Return [x, y] of the center of cell containing provided text 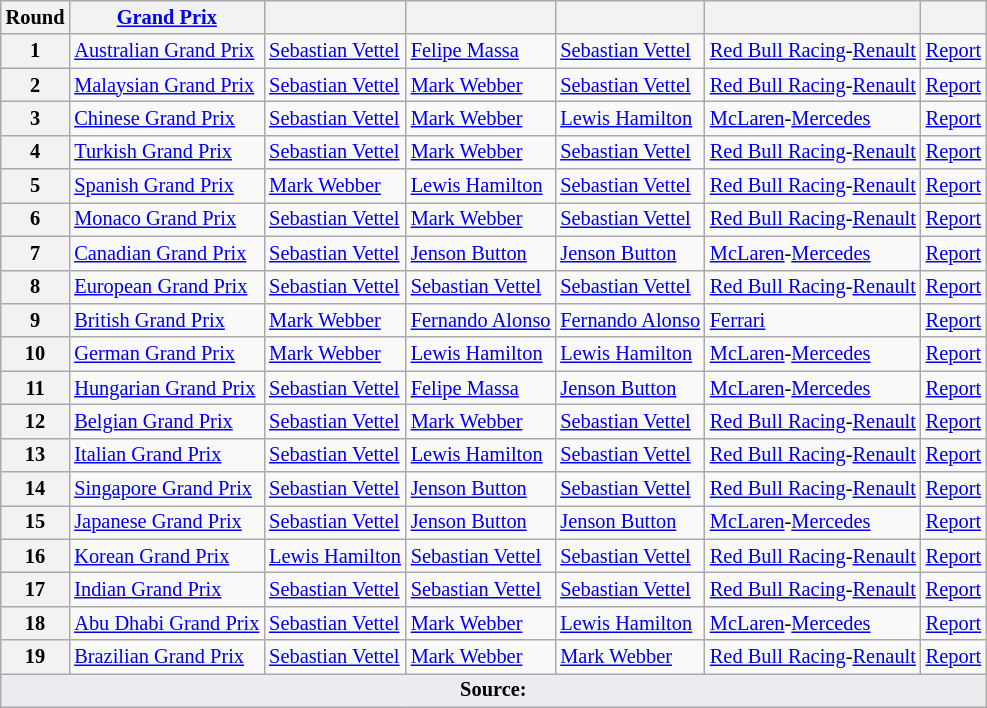
10 [36, 354]
1 [36, 51]
Canadian Grand Prix [166, 253]
Abu Dhabi Grand Prix [166, 623]
Singapore Grand Prix [166, 489]
9 [36, 320]
Japanese Grand Prix [166, 522]
2 [36, 85]
16 [36, 556]
Australian Grand Prix [166, 51]
Spanish Grand Prix [166, 186]
Indian Grand Prix [166, 589]
6 [36, 219]
Korean Grand Prix [166, 556]
Ferrari [813, 320]
15 [36, 522]
Source: [494, 690]
13 [36, 455]
18 [36, 623]
Hungarian Grand Prix [166, 388]
Round [36, 17]
4 [36, 152]
Malaysian Grand Prix [166, 85]
Italian Grand Prix [166, 455]
7 [36, 253]
Grand Prix [166, 17]
European Grand Prix [166, 287]
14 [36, 489]
11 [36, 388]
17 [36, 589]
8 [36, 287]
19 [36, 657]
Belgian Grand Prix [166, 421]
Chinese Grand Prix [166, 118]
3 [36, 118]
British Grand Prix [166, 320]
Turkish Grand Prix [166, 152]
German Grand Prix [166, 354]
Monaco Grand Prix [166, 219]
12 [36, 421]
5 [36, 186]
Brazilian Grand Prix [166, 657]
